Return the (X, Y) coordinate for the center point of the cell that contains the specified text.  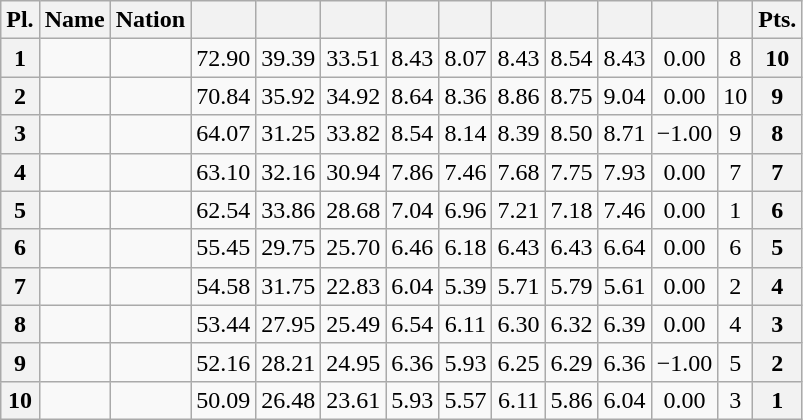
50.09 (224, 400)
Nation (150, 20)
33.82 (354, 134)
32.16 (288, 172)
24.95 (354, 362)
7.21 (518, 210)
54.58 (224, 286)
39.39 (288, 58)
62.54 (224, 210)
6.29 (572, 362)
6.30 (518, 324)
7.75 (572, 172)
53.44 (224, 324)
5.71 (518, 286)
6.32 (572, 324)
6.39 (624, 324)
63.10 (224, 172)
7.04 (412, 210)
34.92 (354, 96)
30.94 (354, 172)
8.39 (518, 134)
Pl. (20, 20)
33.86 (288, 210)
31.75 (288, 286)
6.18 (466, 248)
6.96 (466, 210)
8.36 (466, 96)
8.50 (572, 134)
5.79 (572, 286)
70.84 (224, 96)
Name (74, 20)
8.14 (466, 134)
64.07 (224, 134)
22.83 (354, 286)
25.70 (354, 248)
27.95 (288, 324)
23.61 (354, 400)
8.64 (412, 96)
72.90 (224, 58)
28.68 (354, 210)
5.57 (466, 400)
28.21 (288, 362)
55.45 (224, 248)
5.86 (572, 400)
8.75 (572, 96)
6.25 (518, 362)
6.54 (412, 324)
7.93 (624, 172)
7.86 (412, 172)
8.86 (518, 96)
29.75 (288, 248)
7.18 (572, 210)
5.61 (624, 286)
31.25 (288, 134)
35.92 (288, 96)
7.68 (518, 172)
25.49 (354, 324)
8.07 (466, 58)
26.48 (288, 400)
6.46 (412, 248)
9.04 (624, 96)
6.64 (624, 248)
33.51 (354, 58)
8.71 (624, 134)
52.16 (224, 362)
5.39 (466, 286)
Pts. (778, 20)
